Extract the [x, y] coordinate from the center of the cell holding the provided text.  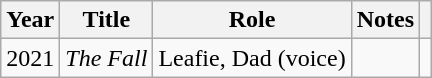
Leafie, Dad (voice) [252, 58]
Title [106, 20]
Year [30, 20]
The Fall [106, 58]
2021 [30, 58]
Role [252, 20]
Notes [385, 20]
